Provide the (X, Y) coordinate of the cell's center where the given text is located.  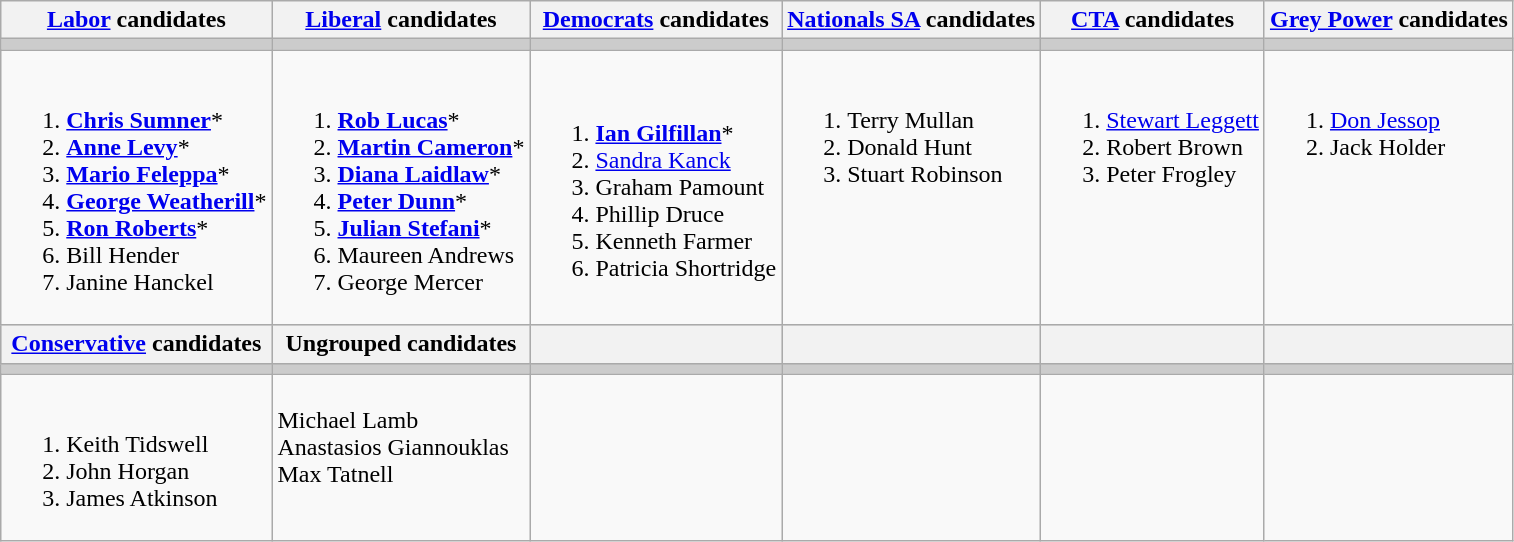
Liberal candidates (401, 20)
Terry MullanDonald HuntStuart Robinson (912, 188)
Grey Power candidates (1388, 20)
Conservative candidates (136, 344)
CTA candidates (1153, 20)
Keith TidswellJohn HorganJames Atkinson (136, 458)
Ungrouped candidates (401, 344)
Democrats candidates (656, 20)
Labor candidates (136, 20)
Michael Lamb Anastasios Giannouklas Max Tatnell (401, 458)
Stewart LeggettRobert BrownPeter Frogley (1153, 188)
Nationals SA candidates (912, 20)
Rob Lucas*Martin Cameron*Diana Laidlaw*Peter Dunn*Julian Stefani*Maureen AndrewsGeorge Mercer (401, 188)
Don JessopJack Holder (1388, 188)
Ian Gilfillan*Sandra KanckGraham PamountPhillip DruceKenneth FarmerPatricia Shortridge (656, 188)
Chris Sumner*Anne Levy*Mario Feleppa*George Weatherill*Ron Roberts*Bill HenderJanine Hanckel (136, 188)
